Search for the cell housing the specified text and yield its [X, Y] center coordinate. 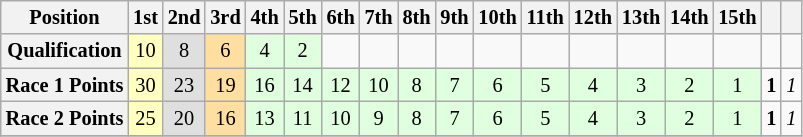
9 [379, 118]
Position [64, 17]
6th [341, 17]
12 [341, 85]
5th [303, 17]
20 [184, 118]
14 [303, 85]
11th [546, 17]
25 [146, 118]
Race 1 Points [64, 85]
11 [303, 118]
19 [225, 85]
1st [146, 17]
15th [737, 17]
Race 2 Points [64, 118]
12th [593, 17]
3rd [225, 17]
30 [146, 85]
13th [641, 17]
8th [417, 17]
4th [265, 17]
9th [455, 17]
13 [265, 118]
2nd [184, 17]
7th [379, 17]
23 [184, 85]
Qualification [64, 51]
10th [498, 17]
14th [689, 17]
